Capture the cell that displays the provided text and extract its (X, Y) central coordinate. 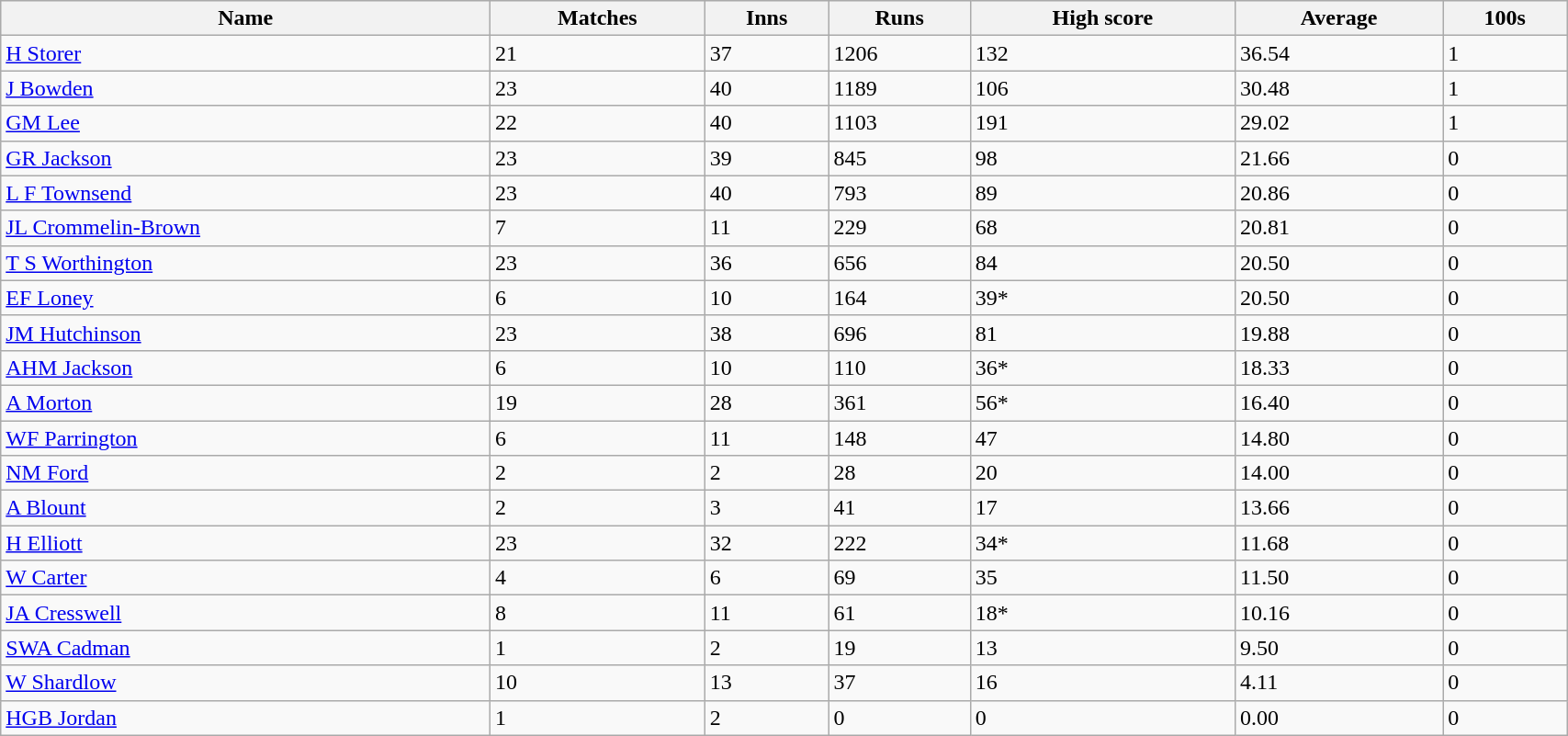
16.40 (1339, 402)
696 (899, 333)
32 (766, 543)
39* (1102, 298)
39 (766, 158)
High score (1102, 18)
JA Cresswell (246, 613)
222 (899, 543)
110 (899, 368)
61 (899, 613)
W Carter (246, 578)
35 (1102, 578)
Matches (598, 18)
J Bowden (246, 88)
100s (1505, 18)
Inns (766, 18)
106 (1102, 88)
8 (598, 613)
4 (598, 578)
A Blount (246, 508)
NM Ford (246, 473)
36 (766, 263)
HGB Jordan (246, 718)
GR Jackson (246, 158)
84 (1102, 263)
191 (1102, 123)
845 (899, 158)
T S Worthington (246, 263)
21 (598, 53)
36.54 (1339, 53)
AHM Jackson (246, 368)
81 (1102, 333)
18.33 (1339, 368)
19.88 (1339, 333)
L F Townsend (246, 193)
56* (1102, 402)
38 (766, 333)
69 (899, 578)
36* (1102, 368)
H Storer (246, 53)
3 (766, 508)
89 (1102, 193)
Runs (899, 18)
21.66 (1339, 158)
22 (598, 123)
34* (1102, 543)
EF Loney (246, 298)
164 (899, 298)
17 (1102, 508)
WF Parrington (246, 438)
JM Hutchinson (246, 333)
7 (598, 228)
1103 (899, 123)
20 (1102, 473)
SWA Cadman (246, 648)
14.80 (1339, 438)
GM Lee (246, 123)
98 (1102, 158)
11.68 (1339, 543)
Name (246, 18)
47 (1102, 438)
656 (899, 263)
H Elliott (246, 543)
1189 (899, 88)
A Morton (246, 402)
16 (1102, 683)
30.48 (1339, 88)
4.11 (1339, 683)
793 (899, 193)
361 (899, 402)
18* (1102, 613)
11.50 (1339, 578)
W Shardlow (246, 683)
1206 (899, 53)
JL Crommelin-Brown (246, 228)
Average (1339, 18)
148 (899, 438)
20.81 (1339, 228)
229 (899, 228)
132 (1102, 53)
41 (899, 508)
68 (1102, 228)
10.16 (1339, 613)
20.86 (1339, 193)
0.00 (1339, 718)
13.66 (1339, 508)
14.00 (1339, 473)
29.02 (1339, 123)
9.50 (1339, 648)
